Output the [x, y] coordinate of the center of the cell containing the given text.  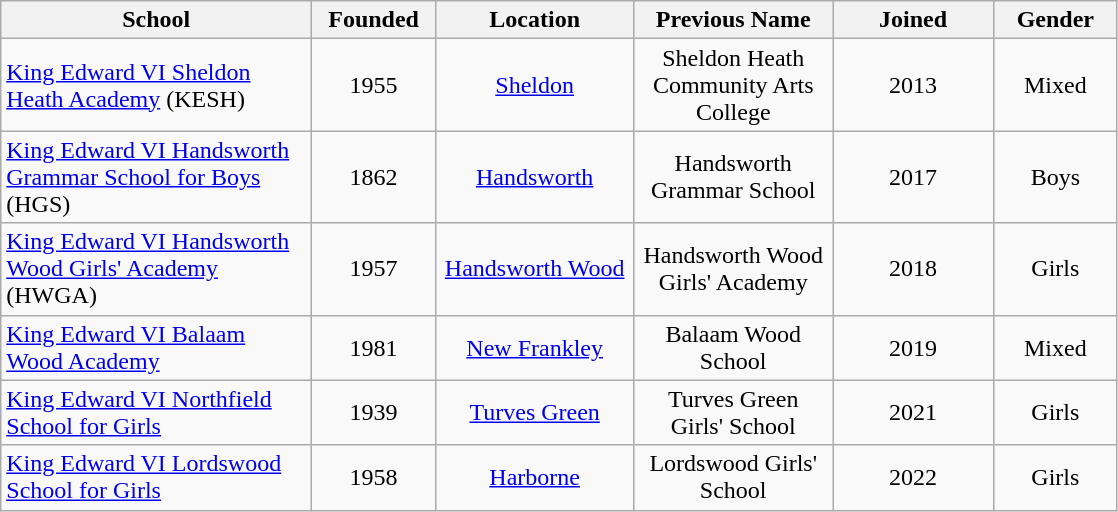
2019 [912, 348]
1939 [374, 412]
Handsworth [534, 177]
Handsworth Wood Girls' Academy [734, 269]
Boys [1056, 177]
Gender [1056, 20]
Handsworth Wood [534, 269]
2017 [912, 177]
1958 [374, 478]
Joined [912, 20]
2013 [912, 85]
2018 [912, 269]
1981 [374, 348]
1862 [374, 177]
Sheldon Heath Community Arts College [734, 85]
King Edward VI Lordswood School for Girls [156, 478]
New Frankley [534, 348]
Previous Name [734, 20]
1955 [374, 85]
1957 [374, 269]
King Edward VI Handsworth Grammar School for Boys (HGS) [156, 177]
King Edward VI Handsworth Wood Girls' Academy (HWGA) [156, 269]
King Edward VI Balaam Wood Academy [156, 348]
Harborne [534, 478]
School [156, 20]
Handsworth Grammar School [734, 177]
King Edward VI Sheldon Heath Academy (KESH) [156, 85]
Turves Green Girls' School [734, 412]
Sheldon [534, 85]
2021 [912, 412]
Location [534, 20]
Balaam Wood School [734, 348]
Founded [374, 20]
Lordswood Girls' School [734, 478]
2022 [912, 478]
King Edward VI Northfield School for Girls [156, 412]
Turves Green [534, 412]
